Return the [x, y] coordinate for the center point of the cell that contains the specified text.  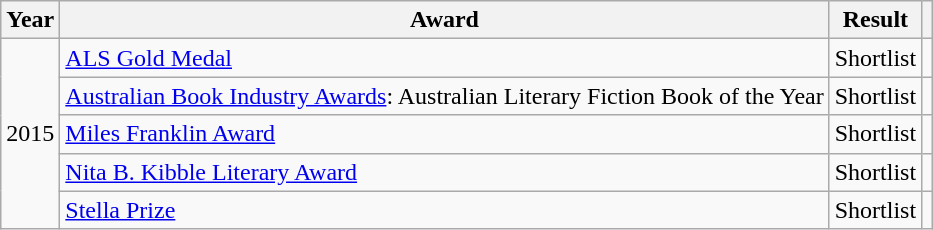
ALS Gold Medal [444, 58]
Nita B. Kibble Literary Award [444, 172]
Award [444, 20]
Stella Prize [444, 210]
2015 [30, 134]
Miles Franklin Award [444, 134]
Australian Book Industry Awards: Australian Literary Fiction Book of the Year [444, 96]
Result [875, 20]
Year [30, 20]
